Identify which cell holds the provided text, then report its [X, Y] central coordinate. 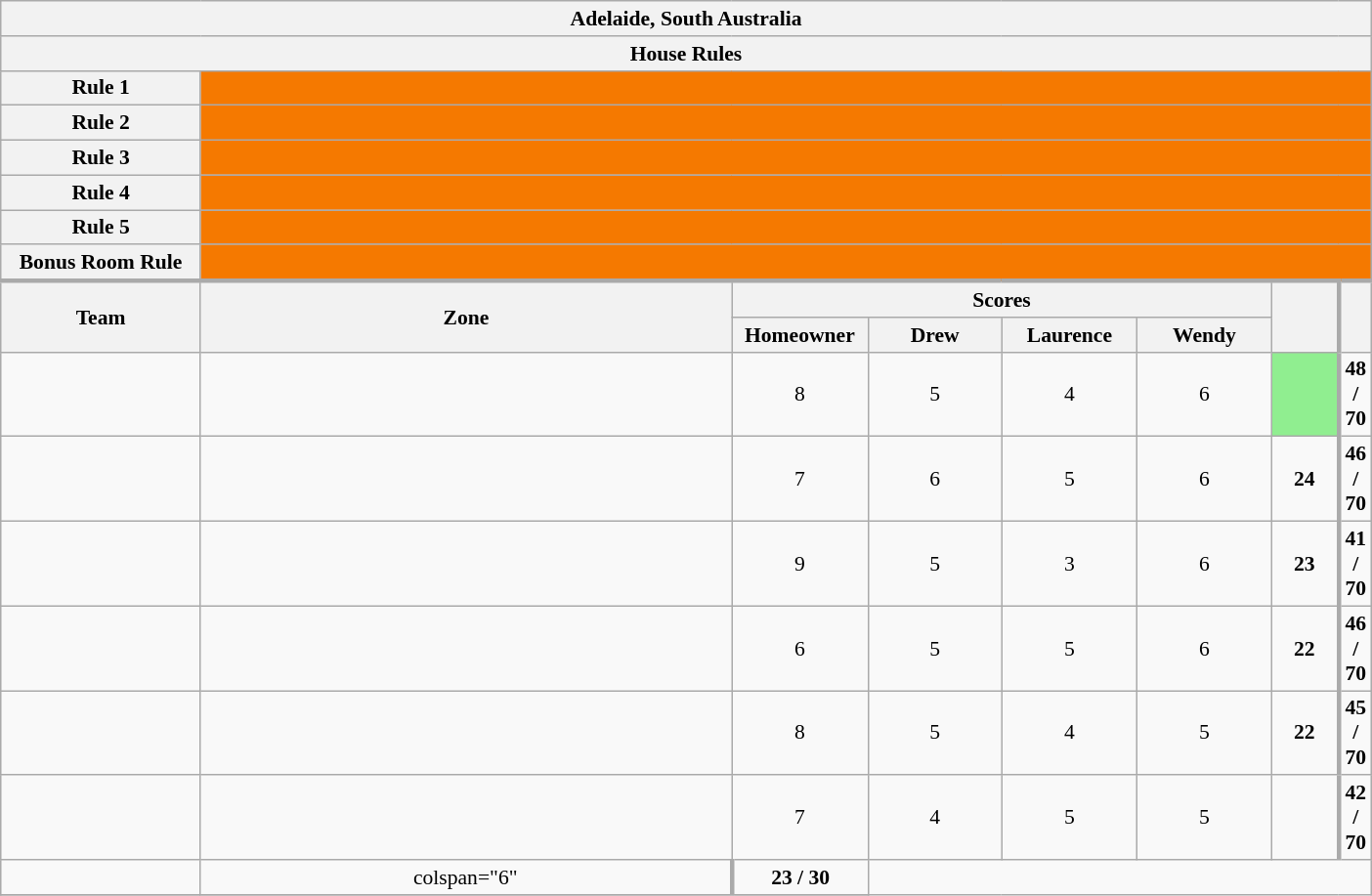
Rule 4 [102, 192]
Homeowner [800, 335]
45 / 70 [1354, 733]
Adelaide, South Australia [686, 19]
House Rules [686, 54]
Rule 5 [102, 228]
Scores [1003, 299]
Rule 1 [102, 88]
23 [1306, 565]
41 / 70 [1354, 565]
Laurence [1069, 335]
23 / 30 [800, 877]
9 [800, 565]
24 [1306, 479]
Zone [465, 317]
42 / 70 [1354, 819]
colspan="6" [465, 877]
Bonus Room Rule [102, 264]
Wendy [1205, 335]
48 / 70 [1354, 395]
Drew [934, 335]
Rule 2 [102, 123]
Team [102, 317]
Rule 3 [102, 158]
3 [1069, 565]
